Find where the given text appears and provide that cell's center as (X, Y) coordinate. 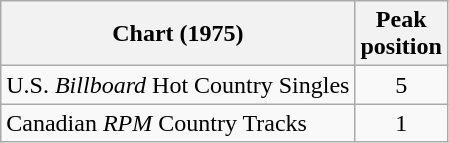
Chart (1975) (178, 34)
1 (401, 123)
Canadian RPM Country Tracks (178, 123)
5 (401, 85)
Peakposition (401, 34)
U.S. Billboard Hot Country Singles (178, 85)
